Locate the cell with the specified text and output its (x, y) center coordinate. 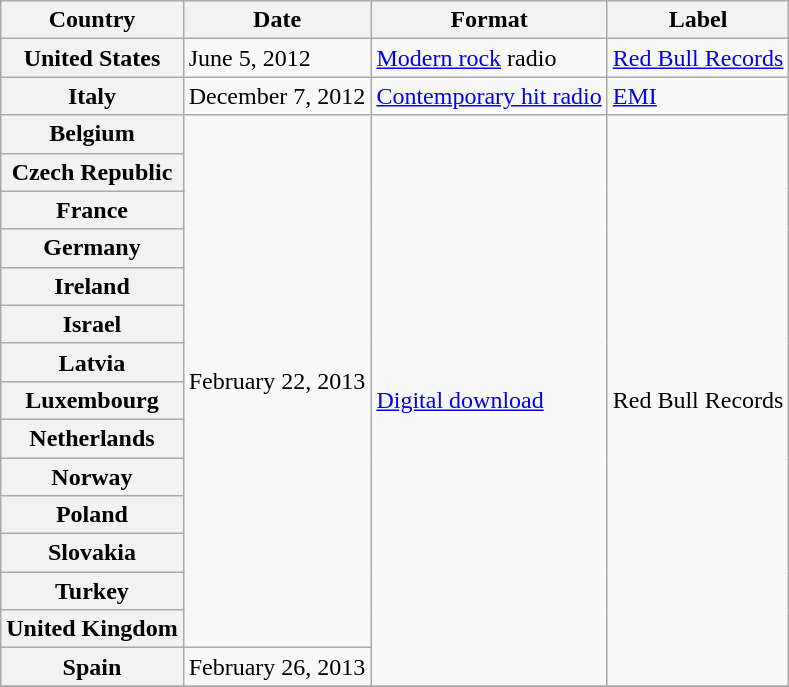
Italy (92, 96)
Country (92, 20)
Slovakia (92, 553)
Belgium (92, 134)
February 26, 2013 (277, 667)
Date (277, 20)
February 22, 2013 (277, 382)
Ireland (92, 286)
Format (489, 20)
Turkey (92, 591)
Contemporary hit radio (489, 96)
Israel (92, 324)
Latvia (92, 362)
Modern rock radio (489, 58)
Poland (92, 515)
Czech Republic (92, 172)
June 5, 2012 (277, 58)
EMI (698, 96)
United States (92, 58)
December 7, 2012 (277, 96)
Netherlands (92, 438)
France (92, 210)
Norway (92, 477)
Germany (92, 248)
Spain (92, 667)
Luxembourg (92, 400)
Label (698, 20)
United Kingdom (92, 629)
Digital download (489, 400)
